From the cell containing the given text, extract its center point as [X, Y] coordinate. 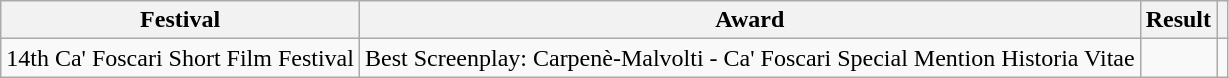
Award [750, 20]
Festival [180, 20]
Best Screenplay: Carpenè-Malvolti - Ca' Foscari Special Mention Historia Vitae [750, 58]
14th Ca' Foscari Short Film Festival [180, 58]
Result [1178, 20]
